Identify which cell holds the provided text, then report its [X, Y] central coordinate. 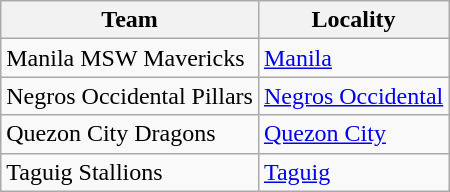
Taguig Stallions [130, 172]
Negros Occidental Pillars [130, 96]
Team [130, 20]
Taguig [353, 172]
Quezon City Dragons [130, 134]
Manila MSW Mavericks [130, 58]
Locality [353, 20]
Quezon City [353, 134]
Manila [353, 58]
Negros Occidental [353, 96]
